Extract the (x, y) coordinate from the center of the cell holding the provided text.  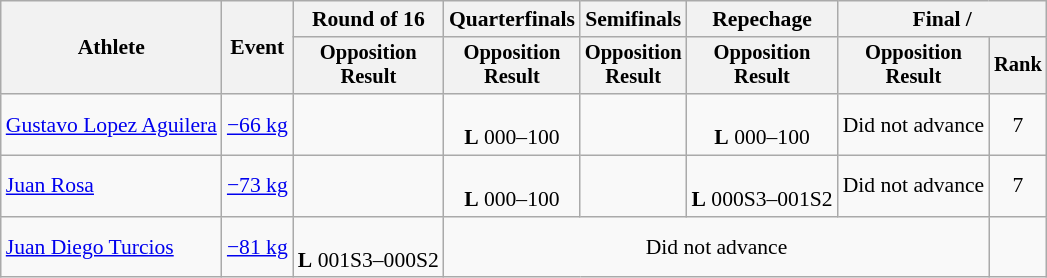
Repechage (762, 19)
L 001S3–000S2 (368, 248)
Gustavo Lopez Aguilera (112, 124)
Quarterfinals (512, 19)
Juan Diego Turcios (112, 248)
−66 kg (258, 124)
Final / (942, 19)
−73 kg (258, 186)
Event (258, 48)
Rank (1018, 66)
Athlete (112, 48)
−81 kg (258, 248)
Juan Rosa (112, 186)
L 000S3–001S2 (762, 186)
Semifinals (634, 19)
Round of 16 (368, 19)
